Capture the cell that displays the provided text and extract its (x, y) central coordinate. 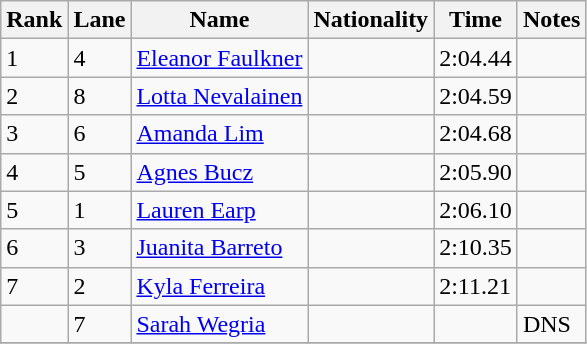
Eleanor Faulkner (220, 58)
Time (476, 20)
Juanita Barreto (220, 248)
2:06.10 (476, 210)
2:04.59 (476, 96)
8 (100, 96)
2:05.90 (476, 172)
Lauren Earp (220, 210)
Nationality (371, 20)
2:04.44 (476, 58)
2:11.21 (476, 286)
DNS (551, 324)
Agnes Bucz (220, 172)
Lane (100, 20)
Sarah Wegria (220, 324)
Rank (34, 20)
Amanda Lim (220, 134)
Notes (551, 20)
2:10.35 (476, 248)
Name (220, 20)
2:04.68 (476, 134)
Kyla Ferreira (220, 286)
Lotta Nevalainen (220, 96)
